Search for the cell housing the specified text and yield its [x, y] center coordinate. 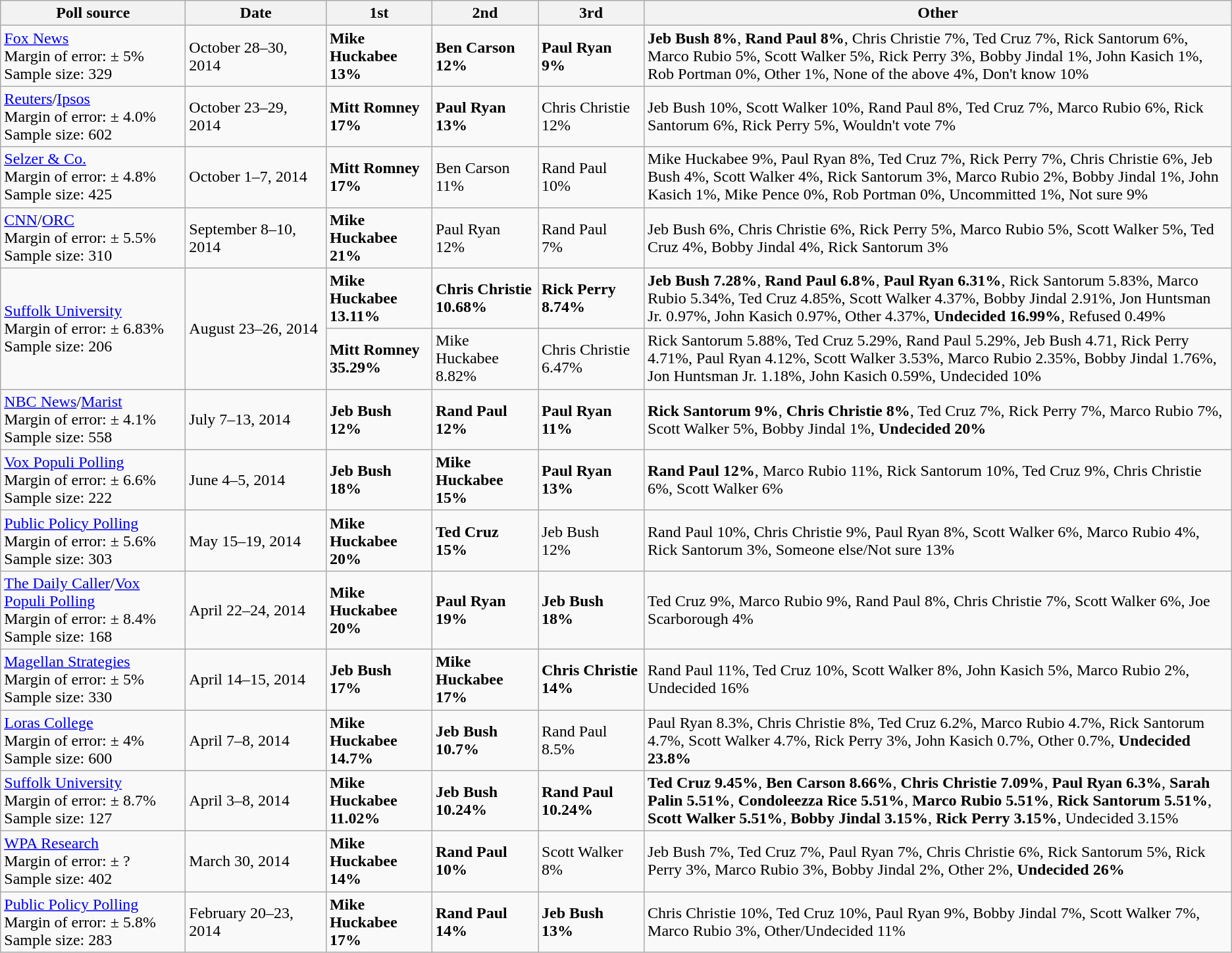
1st [379, 13]
Mike Huckabee21% [379, 238]
Rand Paul10.24% [591, 801]
Public Policy PollingMargin of error: ± 5.6% Sample size: 303 [93, 540]
Magellan StrategiesMargin of error: ± 5% Sample size: 330 [93, 679]
March 30, 2014 [256, 862]
Jeb Bush 10%, Scott Walker 10%, Rand Paul 8%, Ted Cruz 7%, Marco Rubio 6%, Rick Santorum 6%, Rick Perry 5%, Wouldn't vote 7% [938, 116]
3rd [591, 13]
Selzer & Co.Margin of error: ± 4.8% Sample size: 425 [93, 177]
Jeb Bush 7%, Ted Cruz 7%, Paul Ryan 7%, Chris Christie 6%, Rick Santorum 5%, Rick Perry 3%, Marco Rubio 3%, Bobby Jindal 2%, Other 2%, Undecided 26% [938, 862]
Ben Carson12% [484, 56]
Other [938, 13]
CNN/ORCMargin of error: ± 5.5% Sample size: 310 [93, 238]
Chris Christie 10%, Ted Cruz 10%, Paul Ryan 9%, Bobby Jindal 7%, Scott Walker 7%, Marco Rubio 3%, Other/Undecided 11% [938, 922]
October 23–29, 2014 [256, 116]
July 7–13, 2014 [256, 419]
Chris Christie14% [591, 679]
Poll source [93, 13]
Rand Paul7% [591, 238]
Paul Ryan11% [591, 419]
Date [256, 13]
Ben Carson11% [484, 177]
Jeb Bush17% [379, 679]
May 15–19, 2014 [256, 540]
Mike Huckabee13.11% [379, 298]
Scott Walker8% [591, 862]
Mike Huckabee14.7% [379, 740]
April 14–15, 2014 [256, 679]
Jeb Bush10.7% [484, 740]
Reuters/IpsosMargin of error: ± 4.0% Sample size: 602 [93, 116]
June 4–5, 2014 [256, 480]
August 23–26, 2014 [256, 328]
Jeb Bush10.24% [484, 801]
Paul Ryan19% [484, 609]
October 1–7, 2014 [256, 177]
Chris Christie6.47% [591, 359]
2nd [484, 13]
Rand Paul 11%, Ted Cruz 10%, Scott Walker 8%, John Kasich 5%, Marco Rubio 2%, Undecided 16% [938, 679]
Mike Huckabee14% [379, 862]
NBC News/MaristMargin of error: ± 4.1% Sample size: 558 [93, 419]
Public Policy PollingMargin of error: ± 5.8% Sample size: 283 [93, 922]
September 8–10, 2014 [256, 238]
Jeb Bush 6%, Chris Christie 6%, Rick Perry 5%, Marco Rubio 5%, Scott Walker 5%, Ted Cruz 4%, Bobby Jindal 4%, Rick Santorum 3% [938, 238]
April 7–8, 2014 [256, 740]
Rick Santorum 9%, Chris Christie 8%, Ted Cruz 7%, Rick Perry 7%, Marco Rubio 7%, Scott Walker 5%, Bobby Jindal 1%, Undecided 20% [938, 419]
WPA ResearchMargin of error: ± ? Sample size: 402 [93, 862]
Rand Paul 10%, Chris Christie 9%, Paul Ryan 8%, Scott Walker 6%, Marco Rubio 4%, Rick Santorum 3%, Someone else/Not sure 13% [938, 540]
April 3–8, 2014 [256, 801]
Chris Christie10.68% [484, 298]
Mike Huckabee8.82% [484, 359]
Rand Paul12% [484, 419]
Rick Perry8.74% [591, 298]
The Daily Caller/Vox Populi PollingMargin of error: ± 8.4% Sample size: 168 [93, 609]
Vox Populi PollingMargin of error: ± 6.6% Sample size: 222 [93, 480]
Mike Huckabee15% [484, 480]
Suffolk UniversityMargin of error: ± 6.83% Sample size: 206 [93, 328]
Ted Cruz15% [484, 540]
February 20–23, 2014 [256, 922]
Mitt Romney35.29% [379, 359]
Jeb Bush13% [591, 922]
Mike Huckabee13% [379, 56]
Mike Huckabee11.02% [379, 801]
Loras CollegeMargin of error: ± 4% Sample size: 600 [93, 740]
Chris Christie12% [591, 116]
April 22–24, 2014 [256, 609]
Rand Paul8.5% [591, 740]
Paul Ryan12% [484, 238]
Rand Paul14% [484, 922]
Fox NewsMargin of error: ± 5% Sample size: 329 [93, 56]
Rand Paul 12%, Marco Rubio 11%, Rick Santorum 10%, Ted Cruz 9%, Chris Christie 6%, Scott Walker 6% [938, 480]
October 28–30, 2014 [256, 56]
Suffolk UniversityMargin of error: ± 8.7% Sample size: 127 [93, 801]
Paul Ryan9% [591, 56]
Ted Cruz 9%, Marco Rubio 9%, Rand Paul 8%, Chris Christie 7%, Scott Walker 6%, Joe Scarborough 4% [938, 609]
